Extract the (X, Y) coordinate from the center of the cell holding the provided text.  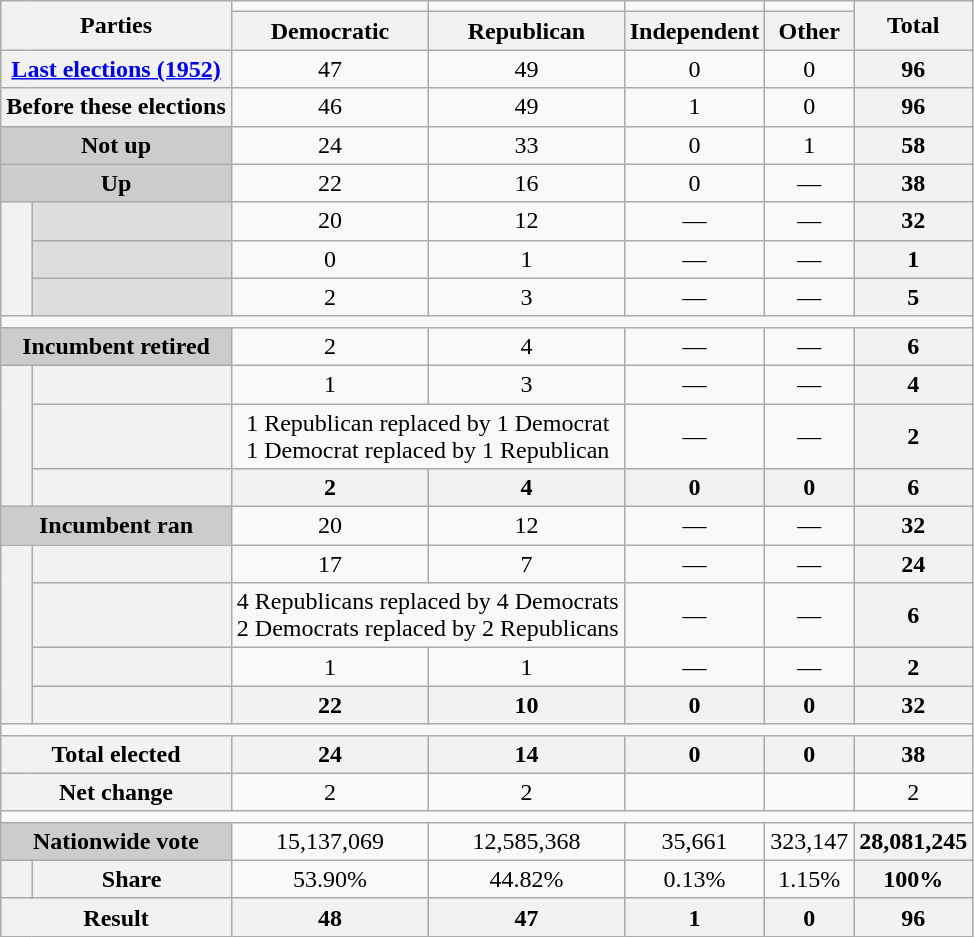
Last elections (1952) (116, 69)
12,585,368 (527, 841)
33 (527, 145)
44.82% (527, 879)
5 (914, 297)
Up (116, 183)
Net change (116, 792)
1.15% (810, 879)
1 Republican replaced by 1 Democrat1 Democrat replaced by 1 Republican (428, 436)
48 (330, 917)
46 (330, 107)
Total elected (116, 754)
Incumbent retired (116, 346)
Not up (116, 145)
53.90% (330, 879)
Share (132, 879)
Result (116, 917)
Parties (116, 26)
Republican (527, 31)
Total (914, 26)
Democratic (330, 31)
4 Republicans replaced by 4 Democrats2 Democrats replaced by 2 Republicans (428, 616)
Incumbent ran (116, 526)
7 (527, 564)
15,137,069 (330, 841)
35,661 (694, 841)
100% (914, 879)
0.13% (694, 879)
Nationwide vote (116, 841)
10 (527, 705)
58 (914, 145)
14 (527, 754)
28,081,245 (914, 841)
323,147 (810, 841)
Before these elections (116, 107)
Independent (694, 31)
16 (527, 183)
17 (330, 564)
Other (810, 31)
